Scan for the cell matching the given text and deliver its (x, y) coordinate at center. 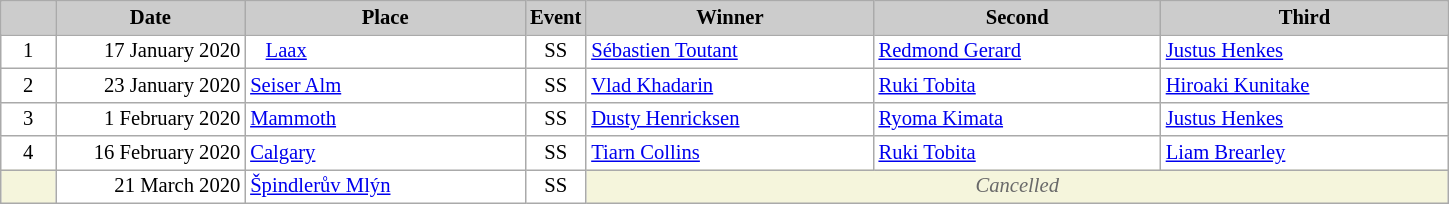
Second (1018, 17)
Date (151, 17)
Cancelled (1017, 186)
Liam Brearley (1304, 153)
Tiarn Collins (730, 153)
Ryoma Kimata (1018, 119)
Laax (385, 51)
17 January 2020 (151, 51)
Špindlerův Mlýn (385, 186)
Mammoth (385, 119)
21 March 2020 (151, 186)
Calgary (385, 153)
16 February 2020 (151, 153)
Hiroaki Kunitake (1304, 85)
4 (28, 153)
Sébastien Toutant (730, 51)
Vlad Khadarin (730, 85)
23 January 2020 (151, 85)
Winner (730, 17)
1 February 2020 (151, 119)
1 (28, 51)
Redmond Gerard (1018, 51)
3 (28, 119)
2 (28, 85)
Dusty Henricksen (730, 119)
Third (1304, 17)
Event (556, 17)
Seiser Alm (385, 85)
Place (385, 17)
